Find where the given text appears and provide that cell's center as (X, Y) coordinate. 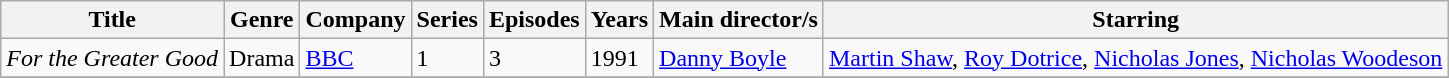
1991 (619, 58)
Series (447, 20)
BBC (356, 58)
Genre (262, 20)
Starring (1135, 20)
Episodes (534, 20)
Martin Shaw, Roy Dotrice, Nicholas Jones, Nicholas Woodeson (1135, 58)
Drama (262, 58)
Years (619, 20)
3 (534, 58)
1 (447, 58)
Main director/s (739, 20)
Title (112, 20)
Company (356, 20)
For the Greater Good (112, 58)
Danny Boyle (739, 58)
